Determine the (X, Y) coordinate at the center of the cell enclosing the given text.  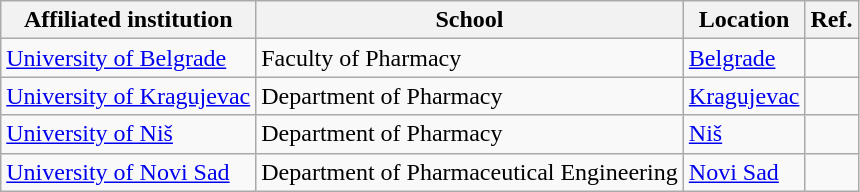
Affiliated institution (128, 20)
Ref. (832, 20)
Department of Pharmaceutical Engineering (470, 172)
University of Kragujevac (128, 96)
University of Novi Sad (128, 172)
Kragujevac (744, 96)
University of Belgrade (128, 58)
Niš (744, 134)
Belgrade (744, 58)
School (470, 20)
Faculty of Pharmacy (470, 58)
Location (744, 20)
Novi Sad (744, 172)
University of Niš (128, 134)
